Detect which cell encompasses the target text, then output its [X, Y] center coordinate. 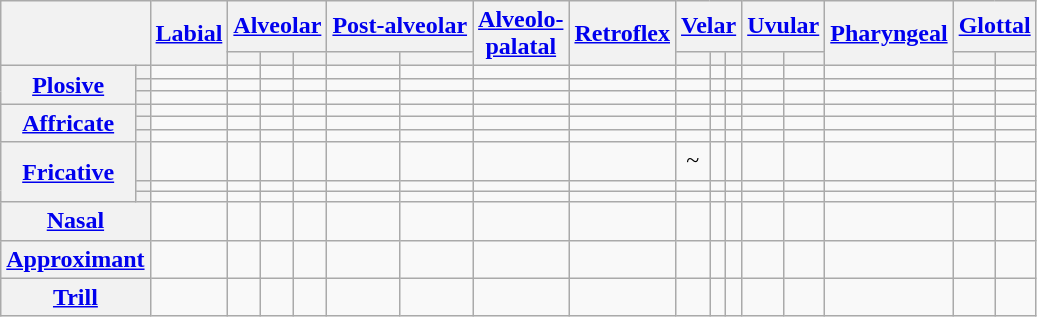
~ [693, 161]
Alveolo-palatal [521, 34]
Uvular [784, 26]
Labial [189, 34]
Affricate [68, 123]
Velar [709, 26]
Plosive [68, 85]
Trill [76, 297]
Approximant [76, 259]
Alveolar [278, 26]
Pharyngeal [889, 34]
Glottal [994, 26]
Nasal [76, 221]
Post-alveolar [400, 26]
Fricative [68, 172]
Retroflex [622, 34]
